Detect which cell encompasses the target text, then output its (x, y) center coordinate. 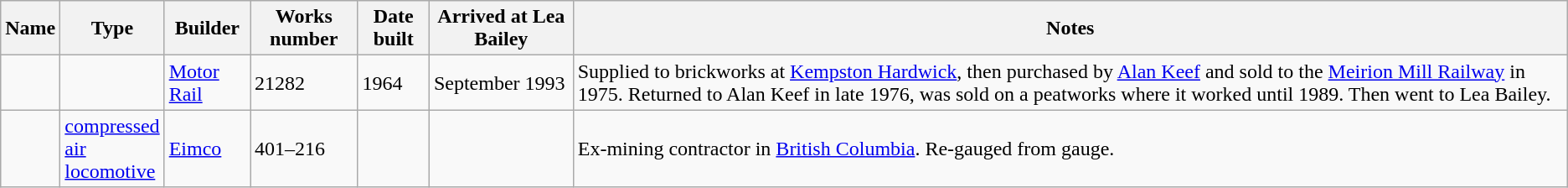
Eimco (207, 149)
Date built (394, 29)
Builder (207, 29)
Arrived at Lea Bailey (501, 29)
Name (30, 29)
401–216 (304, 149)
Notes (1070, 29)
compressed air locomotive (112, 149)
1964 (394, 82)
Ex-mining contractor in British Columbia. Re-gauged from gauge. (1070, 149)
21282 (304, 82)
Works number (304, 29)
September 1993 (501, 82)
Motor Rail (207, 82)
Type (112, 29)
